Search for the cell housing the specified text and yield its [x, y] center coordinate. 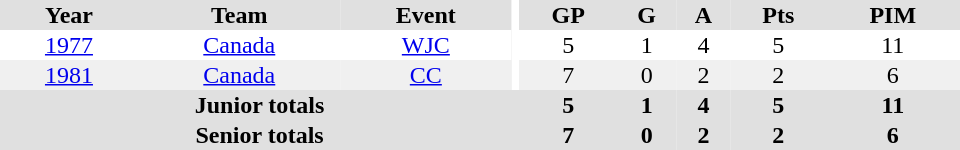
Year [69, 15]
Junior totals [260, 105]
Event [426, 15]
1977 [69, 45]
Team [240, 15]
PIM [893, 15]
Senior totals [260, 135]
1981 [69, 75]
A [704, 15]
WJC [426, 45]
Pts [778, 15]
G [646, 15]
CC [426, 75]
GP [568, 15]
